Locate the cell with the specified text and output its (X, Y) center coordinate. 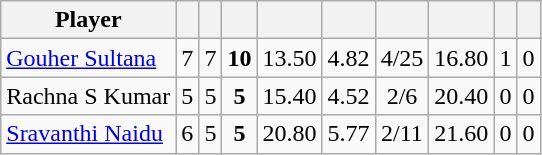
10 (240, 58)
20.40 (462, 96)
16.80 (462, 58)
20.80 (290, 134)
4/25 (402, 58)
21.60 (462, 134)
Player (88, 20)
15.40 (290, 96)
6 (188, 134)
4.82 (348, 58)
Rachna S Kumar (88, 96)
5.77 (348, 134)
2/11 (402, 134)
13.50 (290, 58)
1 (506, 58)
Gouher Sultana (88, 58)
4.52 (348, 96)
2/6 (402, 96)
Sravanthi Naidu (88, 134)
